Search for the cell housing the specified text and yield its (X, Y) center coordinate. 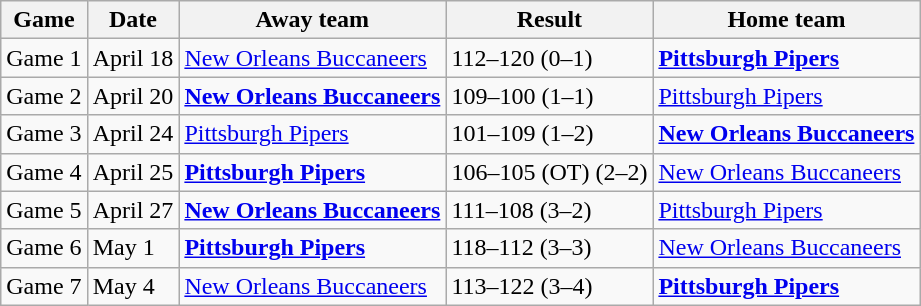
April 27 (133, 210)
April 18 (133, 58)
Game 3 (44, 134)
Game (44, 20)
Game 4 (44, 172)
Game 1 (44, 58)
113–122 (3–4) (550, 286)
April 25 (133, 172)
118–112 (3–3) (550, 248)
Result (550, 20)
Game 7 (44, 286)
112–120 (0–1) (550, 58)
Home team (786, 20)
May 1 (133, 248)
April 24 (133, 134)
111–108 (3–2) (550, 210)
Game 6 (44, 248)
Away team (312, 20)
Game 2 (44, 96)
101–109 (1–2) (550, 134)
May 4 (133, 286)
Game 5 (44, 210)
109–100 (1–1) (550, 96)
Date (133, 20)
April 20 (133, 96)
106–105 (OT) (2–2) (550, 172)
